For the text-containing cell, return its midpoint in (X, Y) coordinate format. 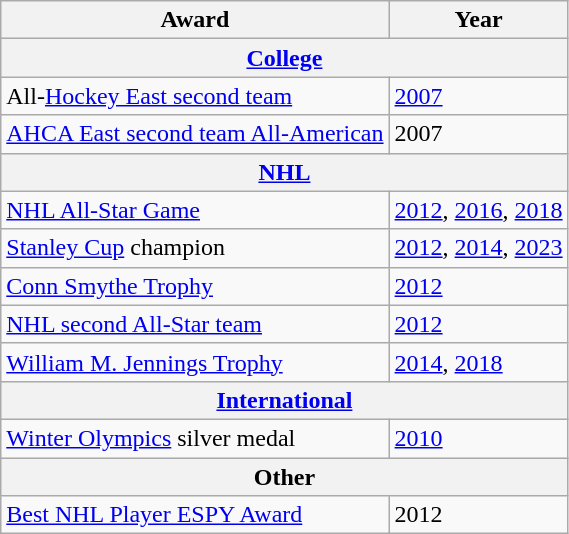
All-Hockey East second team (195, 96)
Award (195, 20)
Winter Olympics silver medal (195, 438)
Best NHL Player ESPY Award (195, 515)
2014, 2018 (478, 362)
NHL (284, 172)
Conn Smythe Trophy (195, 286)
Year (478, 20)
Stanley Cup champion (195, 248)
William M. Jennings Trophy (195, 362)
2010 (478, 438)
2012, 2014, 2023 (478, 248)
College (284, 58)
Other (284, 477)
AHCA East second team All-American (195, 134)
International (284, 400)
2012, 2016, 2018 (478, 210)
NHL All-Star Game (195, 210)
NHL second All-Star team (195, 324)
